Locate the cell with the specified text and output its (X, Y) center coordinate. 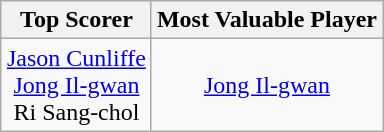
Top Scorer (76, 20)
Most Valuable Player (266, 20)
Jason Cunliffe Jong Il-gwan Ri Sang-chol (76, 85)
Jong Il-gwan (266, 85)
